Return [X, Y] of the center of cell containing provided text 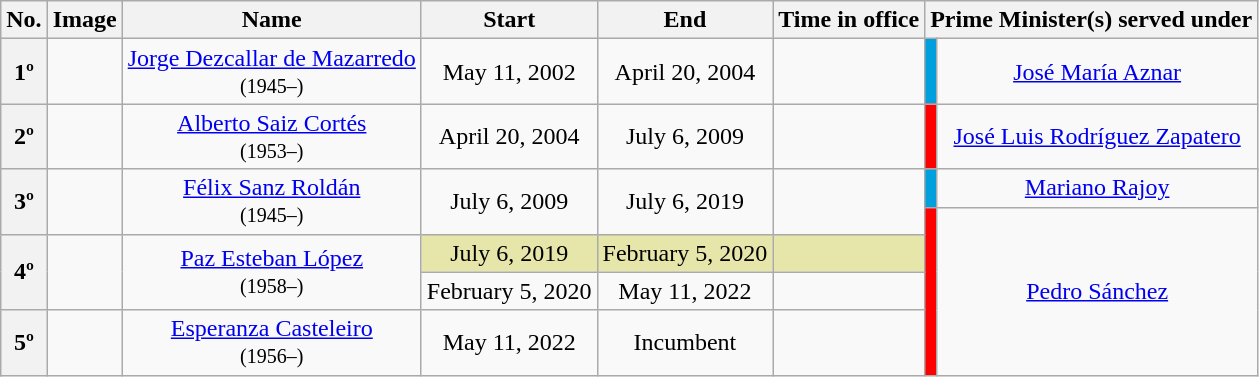
1º [24, 72]
Name [272, 20]
Image [84, 20]
Alberto Saiz Cortés(1953–) [272, 136]
José María Aznar [1098, 72]
No. [24, 20]
Prime Minister(s) served under [1092, 20]
3º [24, 202]
Esperanza Casteleiro(1956–) [272, 342]
End [685, 20]
Incumbent [685, 342]
4º [24, 272]
Paz Esteban López(1958–) [272, 272]
Start [509, 20]
2º [24, 136]
José Luis Rodríguez Zapatero [1098, 136]
Jorge Dezcallar de Mazarredo(1945–) [272, 72]
Pedro Sánchez [1098, 291]
Félix Sanz Roldán(1945–) [272, 202]
Mariano Rajoy [1098, 188]
May 11, 2002 [509, 72]
Time in office [849, 20]
5º [24, 342]
